Provide the (x, y) coordinate of the cell's center where the given text is located.  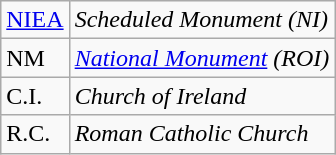
National Monument (ROI) (202, 58)
NM (35, 58)
C.I. (35, 96)
R.C. (35, 134)
Scheduled Monument (NI) (202, 20)
NIEA (35, 20)
Church of Ireland (202, 96)
Roman Catholic Church (202, 134)
